Pinpoint the cell where the given text exists, returning its [x, y] midpoint coordinate. 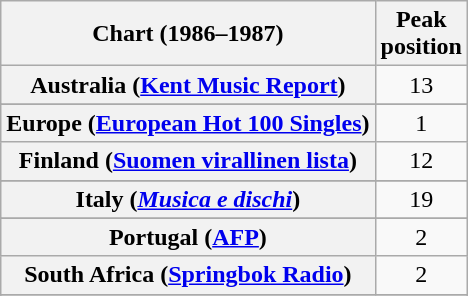
12 [421, 161]
Italy (Musica e dischi) [188, 199]
Australia (Kent Music Report) [188, 85]
Peakposition [421, 34]
Europe (European Hot 100 Singles) [188, 123]
Finland (Suomen virallinen lista) [188, 161]
South Africa (Springbok Radio) [188, 275]
Portugal (AFP) [188, 237]
13 [421, 85]
Chart (1986–1987) [188, 34]
19 [421, 199]
1 [421, 123]
